Output the [X, Y] coordinate of the center of the cell containing the given text.  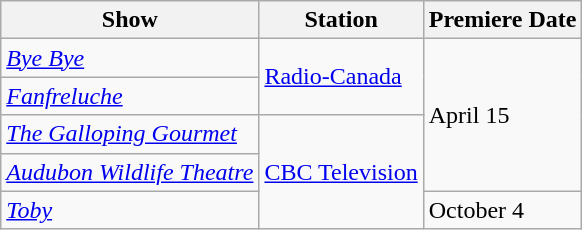
Radio-Canada [341, 77]
Bye Bye [130, 58]
CBC Television [341, 172]
Show [130, 20]
October 4 [502, 210]
Premiere Date [502, 20]
Fanfreluche [130, 96]
Toby [130, 210]
The Galloping Gourmet [130, 134]
Audubon Wildlife Theatre [130, 172]
Station [341, 20]
April 15 [502, 115]
